Capture the cell that displays the provided text and extract its [x, y] central coordinate. 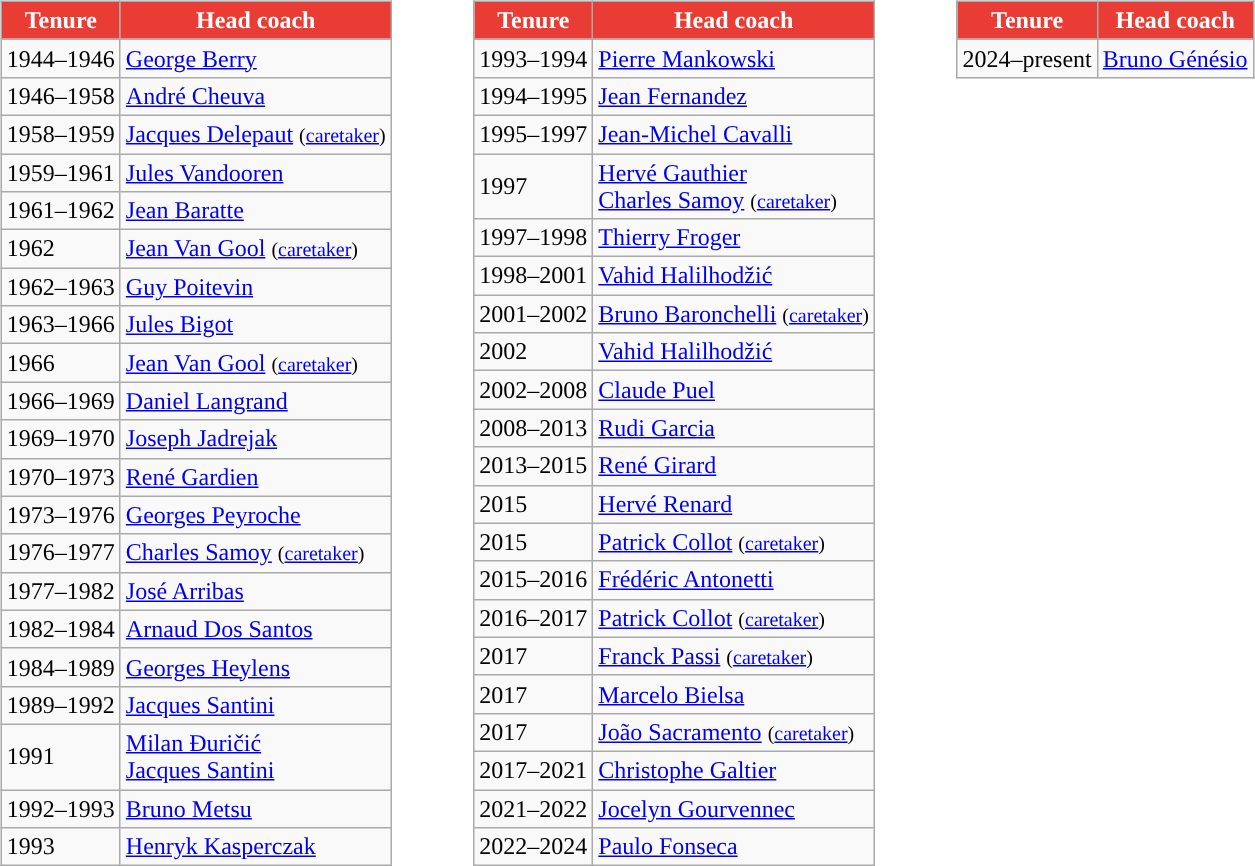
Jules Vandooren [256, 173]
1995–1997 [534, 134]
João Sacramento (caretaker) [734, 732]
André Cheuva [256, 96]
Hervé Renard [734, 504]
Jacques Delepaut (caretaker) [256, 134]
Daniel Langrand [256, 401]
1993–1994 [534, 58]
Pierre Mankowski [734, 58]
Jean-Michel Cavalli [734, 134]
Georges Peyroche [256, 515]
2021–2022 [534, 809]
1997 [534, 186]
1961–1962 [60, 211]
1994–1995 [534, 96]
1944–1946 [60, 58]
Bruno Baronchelli (caretaker) [734, 314]
1991 [60, 756]
Milan Đuričić Jacques Santini [256, 756]
Arnaud Dos Santos [256, 629]
1998–2001 [534, 276]
1992–1993 [60, 809]
Charles Samoy (caretaker) [256, 553]
1966–1969 [60, 401]
Rudi Garcia [734, 428]
2016–2017 [534, 618]
Marcelo Bielsa [734, 694]
Jacques Santini [256, 705]
2022–2024 [534, 847]
Jules Bigot [256, 325]
Bruno Metsu [256, 809]
George Berry [256, 58]
Jocelyn Gourvennec [734, 809]
2001–2002 [534, 314]
2013–2015 [534, 466]
1958–1959 [60, 134]
Jean Baratte [256, 211]
2017–2021 [534, 770]
Hervé Gauthier Charles Samoy (caretaker) [734, 186]
1966 [60, 363]
1973–1976 [60, 515]
Jean Fernandez [734, 96]
René Gardien [256, 477]
1977–1982 [60, 591]
2024–present [1027, 58]
Frédéric Antonetti [734, 580]
2015–2016 [534, 580]
Claude Puel [734, 390]
Christophe Galtier [734, 770]
1962–1963 [60, 287]
1989–1992 [60, 705]
Henryk Kasperczak [256, 847]
1946–1958 [60, 96]
2002 [534, 352]
1963–1966 [60, 325]
2002–2008 [534, 390]
1970–1973 [60, 477]
René Girard [734, 466]
1976–1977 [60, 553]
1962 [60, 249]
1982–1984 [60, 629]
Guy Poitevin [256, 287]
1984–1989 [60, 667]
Thierry Froger [734, 238]
1997–1998 [534, 238]
1969–1970 [60, 439]
Georges Heylens [256, 667]
José Arribas [256, 591]
1993 [60, 847]
2008–2013 [534, 428]
Bruno Génésio [1175, 58]
Franck Passi (caretaker) [734, 656]
Paulo Fonseca [734, 847]
Joseph Jadrejak [256, 439]
1959–1961 [60, 173]
